Capture the cell that displays the provided text and extract its [x, y] central coordinate. 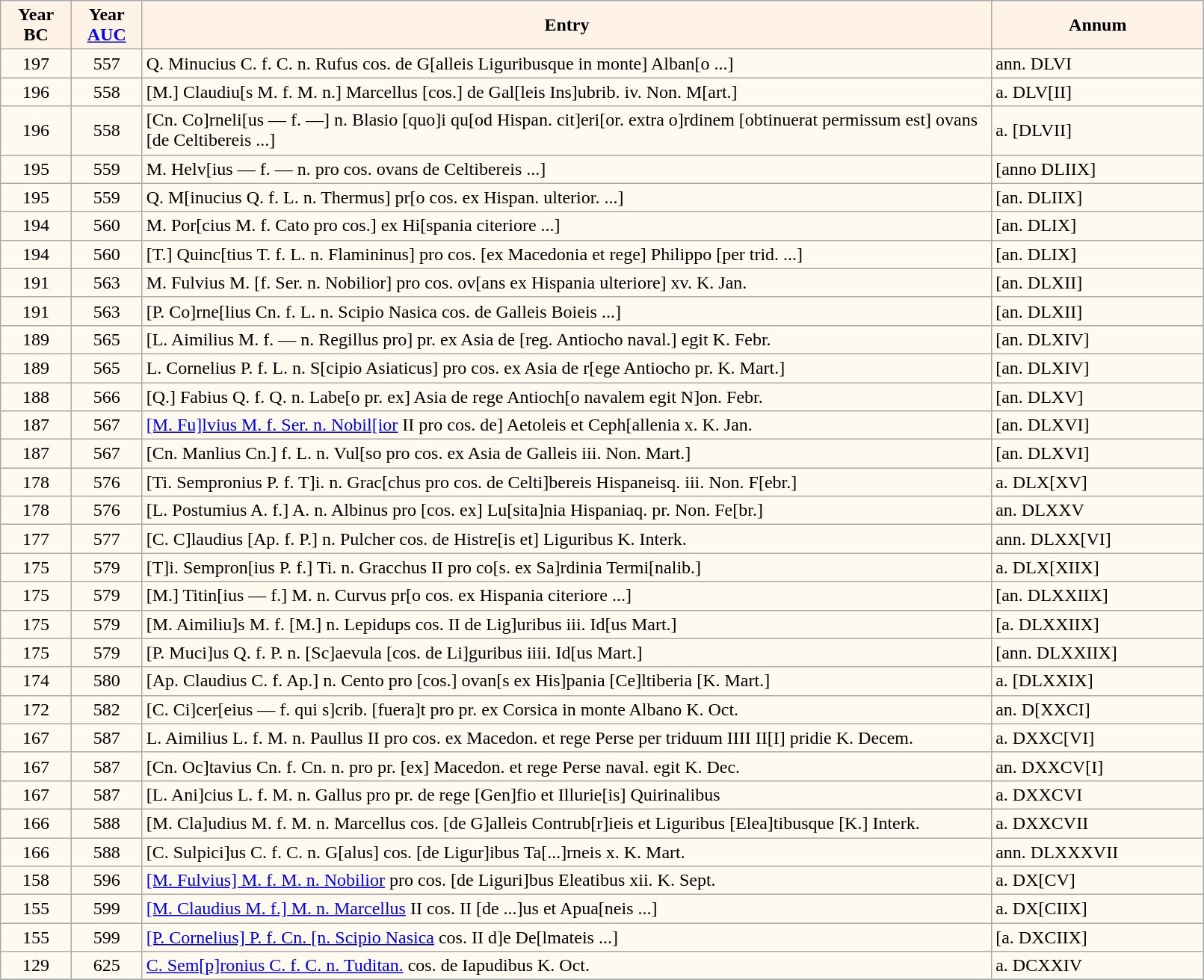
a. DX[CV] [1098, 881]
[M.] Titin[ius — f.] M. n. Curvus pr[o cos. ex Hispania citeriore ...] [567, 596]
a. DXXCVII [1098, 823]
[M. Aimiliu]s M. f. [M.] n. Lepidups cos. II de Lig]uribus iii. Id[us Mart.] [567, 624]
[M. Fu]lvius M. f. Ser. n. Nobil[ior II pro cos. de] Aetoleis et Ceph[allenia x. K. Jan. [567, 425]
ann. DLXXXVII [1098, 851]
[P. Muci]us Q. f. P. n. [Sc]aevula [cos. de Li]guribus iiii. Id[us Mart.] [567, 653]
a. DXXCVI [1098, 795]
M. Fulvius M. [f. Ser. n. Nobilior] pro cos. ov[ans ex Hispania ulteriore] xv. K. Jan. [567, 283]
[Q.] Fabius Q. f. Q. n. Labe[o pr. ex] Asia de rege Antioch[o navalem egit N]on. Febr. [567, 397]
[a. DXCIIX] [1098, 937]
[Ti. Sempronius P. f. T]i. n. Grac[chus pro cos. de Celti]bereis Hispaneisq. iii. Non. F[ebr.] [567, 482]
577 [106, 539]
a. DLV[II] [1098, 92]
188 [36, 397]
[C. Ci]cer[eius — f. qui s]crib. [fuera]t pro pr. ex Corsica in monte Albano K. Oct. [567, 709]
a. DX[CIIX] [1098, 909]
M. Por[cius M. f. Cato pro cos.] ex Hi[spania citeriore ...] [567, 226]
a. DLX[XV] [1098, 482]
[Cn. Co]rneli[us — f. —] n. Blasio [quo]i qu[od Hispan. cit]eri[or. extra o]rdinem [obtinuerat permissum est] ovans [de Celtibereis ...] [567, 130]
Entry [567, 25]
[L. Aimilius M. f. — n. Regillus pro] pr. ex Asia de [reg. Antiocho naval.] egit K. Febr. [567, 339]
L. Cornelius P. f. L. n. S[cipio Asiaticus] pro cos. ex Asia de r[ege Antiocho pr. K. Mart.] [567, 368]
582 [106, 709]
a. DXXC[VI] [1098, 738]
[Cn. Oc]tavius Cn. f. Cn. n. pro pr. [ex] Macedon. et rege Perse naval. egit K. Dec. [567, 766]
[an. DLXXIIX] [1098, 596]
625 [106, 966]
[an. DLXV] [1098, 397]
ann. DLXX[VI] [1098, 539]
YearBC [36, 25]
[C. Sulpici]us C. f. C. n. G[alus] cos. [de Ligur]ibus Ta[...]rneis x. K. Mart. [567, 851]
Q. M[inucius Q. f. L. n. Thermus] pr[o cos. ex Hispan. ulterior. ...] [567, 197]
177 [36, 539]
129 [36, 966]
197 [36, 64]
[Ap. Claudius C. f. Ap.] n. Cento pro [cos.] ovan[s ex His]pania [Ce]ltiberia [K. Mart.] [567, 681]
an. D[XXCI] [1098, 709]
566 [106, 397]
a. DLX[XIIX] [1098, 567]
[C. C]laudius [Ap. f. P.] n. Pulcher cos. de Histre[is et] Liguribus K. Interk. [567, 539]
YearAUC [106, 25]
[L. Ani]cius L. f. M. n. Gallus pro pr. de rege [Gen]fio et Illurie[is] Quirinalibus [567, 795]
a. DCXXIV [1098, 966]
ann. DLVI [1098, 64]
[an. DLIIX] [1098, 197]
596 [106, 881]
[Cn. Manlius Cn.] f. L. n. Vul[so pro cos. ex Asia de Galleis iii. Non. Mart.] [567, 454]
[L. Postumius A. f.] A. n. Albinus pro [cos. ex] Lu[sita]nia Hispaniaq. pr. Non. Fe[br.] [567, 511]
[M. Claudius M. f.] M. n. Marcellus II cos. II [de ...]us et Apua[neis ...] [567, 909]
174 [36, 681]
M. Helv[ius — f. — n. pro cos. ovans de Celtibereis ...] [567, 169]
[ann. DLXXIIX] [1098, 653]
[T.] Quinc[tius T. f. L. n. Flamininus] pro cos. [ex Macedonia et rege] Philippo [per trid. ...] [567, 254]
557 [106, 64]
[T]i. Sempron[ius P. f.] Ti. n. Gracchus II pro co[s. ex Sa]rdinia Termi[nalib.] [567, 567]
[anno DLIIX] [1098, 169]
an. DXXCV[I] [1098, 766]
[M.] Claudiu[s M. f. M. n.] Marcellus [cos.] de Gal[leis Ins]ubrib. iv. Non. M[art.] [567, 92]
a. [DLXXIX] [1098, 681]
[M. Fulvius] M. f. M. n. Nobilior pro cos. [de Liguri]bus Eleatibus xii. K. Sept. [567, 881]
Q. Minucius C. f. C. n. Rufus cos. de G[alleis Liguribusque in monte] Alban[o ...] [567, 64]
C. Sem[p]ronius C. f. C. n. Tuditan. cos. de Iapudibus K. Oct. [567, 966]
[P. Co]rne[lius Cn. f. L. n. Scipio Nasica cos. de Galleis Boieis ...] [567, 311]
[M. Cla]udius M. f. M. n. Marcellus cos. [de G]alleis Contrub[r]ieis et Liguribus [Elea]tibusque [K.] Interk. [567, 823]
a. [DLVII] [1098, 130]
L. Aimilius L. f. M. n. Paullus II pro cos. ex Macedon. et rege Perse per triduum IIII II[I] pridie K. Decem. [567, 738]
580 [106, 681]
[P. Cornelius] P. f. Cn. [n. Scipio Nasica cos. II d]e De[lmateis ...] [567, 937]
158 [36, 881]
Annum [1098, 25]
an. DLXXV [1098, 511]
172 [36, 709]
[a. DLXXIIX] [1098, 624]
